Find where the given text appears and provide that cell's center as (x, y) coordinate. 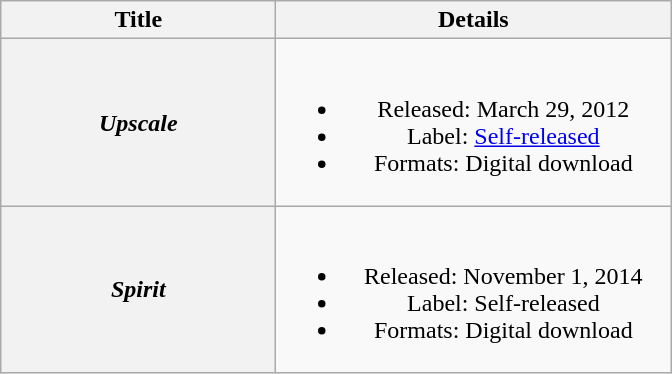
Upscale (138, 122)
Details (474, 20)
Title (138, 20)
Released: March 29, 2012Label: Self-releasedFormats: Digital download (474, 122)
Released: November 1, 2014Label: Self-releasedFormats: Digital download (474, 290)
Spirit (138, 290)
